Search for the cell housing the specified text and yield its [X, Y] center coordinate. 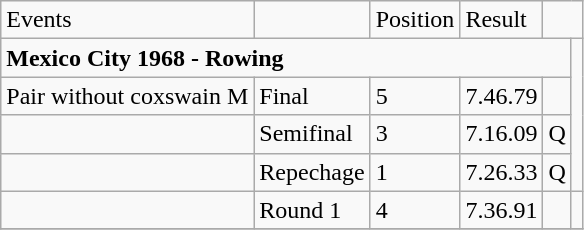
4 [415, 210]
Pair without coxswain M [128, 96]
7.36.91 [502, 210]
Semifinal [312, 134]
Position [415, 20]
7.16.09 [502, 134]
7.26.33 [502, 172]
Round 1 [312, 210]
1 [415, 172]
Mexico City 1968 - Rowing [286, 58]
Events [128, 20]
5 [415, 96]
Final [312, 96]
Result [502, 20]
7.46.79 [502, 96]
Repechage [312, 172]
3 [415, 134]
